Extract the (X, Y) coordinate from the center of the cell holding the provided text.  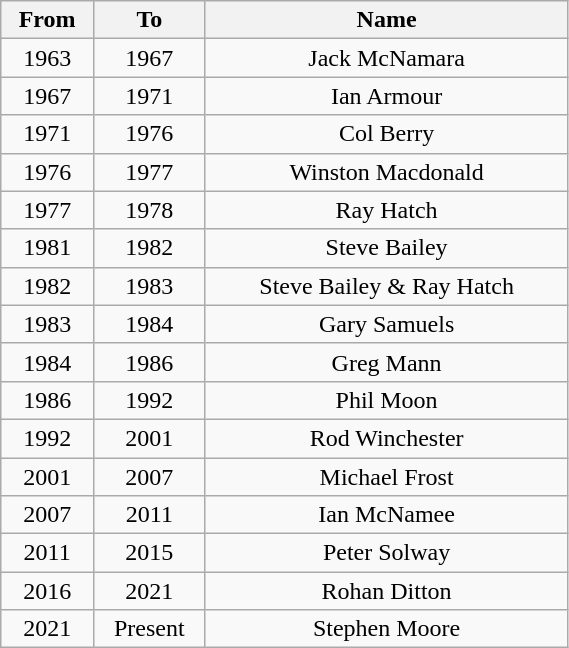
Steve Bailey (386, 248)
Phil Moon (386, 400)
1981 (48, 248)
Jack McNamara (386, 58)
Ian Armour (386, 96)
Steve Bailey & Ray Hatch (386, 286)
1963 (48, 58)
Present (150, 629)
To (150, 20)
Gary Samuels (386, 324)
Rod Winchester (386, 438)
1978 (150, 210)
Peter Solway (386, 553)
Michael Frost (386, 477)
Stephen Moore (386, 629)
Name (386, 20)
2015 (150, 553)
Ian McNamee (386, 515)
Rohan Ditton (386, 591)
Greg Mann (386, 362)
Winston Macdonald (386, 172)
Col Berry (386, 134)
2016 (48, 591)
From (48, 20)
Ray Hatch (386, 210)
